Return the (X, Y) coordinate for the center point of the cell that contains the specified text.  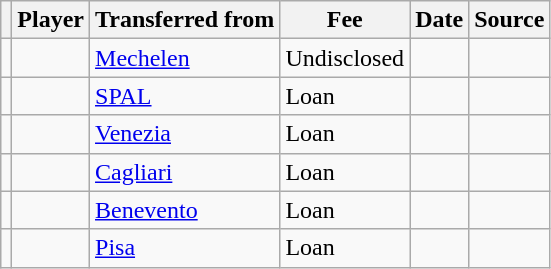
Undisclosed (345, 58)
Mechelen (185, 58)
Benevento (185, 210)
SPAL (185, 96)
Source (510, 20)
Fee (345, 20)
Player (51, 20)
Date (440, 20)
Transferred from (185, 20)
Venezia (185, 134)
Cagliari (185, 172)
Pisa (185, 248)
